Pinpoint the cell where the given text exists, returning its (X, Y) midpoint coordinate. 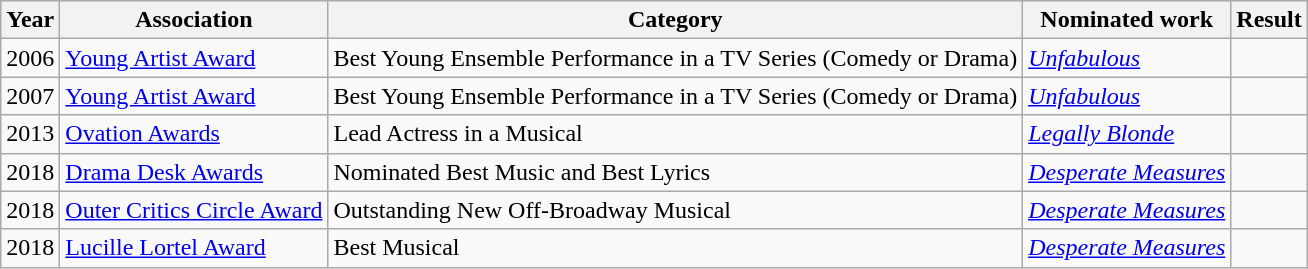
Drama Desk Awards (194, 172)
Outstanding New Off-Broadway Musical (676, 210)
Legally Blonde (1127, 134)
Ovation Awards (194, 134)
Lucille Lortel Award (194, 248)
2006 (30, 58)
Category (676, 20)
Lead Actress in a Musical (676, 134)
Association (194, 20)
Outer Critics Circle Award (194, 210)
Nominated work (1127, 20)
2013 (30, 134)
Nominated Best Music and Best Lyrics (676, 172)
Result (1269, 20)
Year (30, 20)
Best Musical (676, 248)
2007 (30, 96)
